Locate the cell with the specified text and output its (x, y) center coordinate. 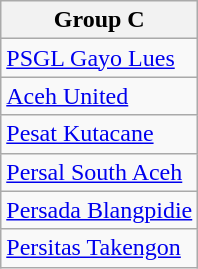
Aceh United (100, 96)
Pesat Kutacane (100, 134)
Persal South Aceh (100, 172)
Persada Blangpidie (100, 210)
Group C (100, 20)
PSGL Gayo Lues (100, 58)
Persitas Takengon (100, 248)
